Search for the cell housing the specified text and yield its (X, Y) center coordinate. 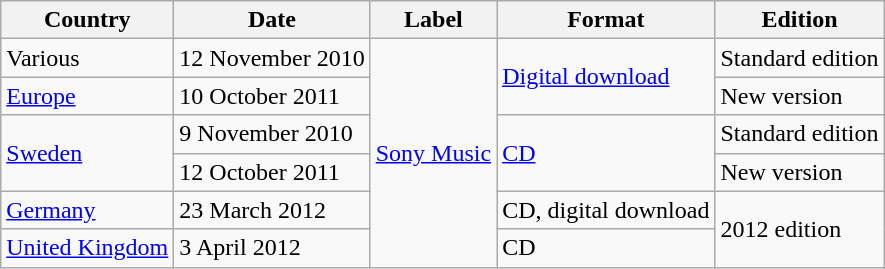
Edition (800, 20)
3 April 2012 (272, 248)
Digital download (606, 77)
Label (433, 20)
Country (88, 20)
Germany (88, 210)
9 November 2010 (272, 134)
United Kingdom (88, 248)
10 October 2011 (272, 96)
CD, digital download (606, 210)
Format (606, 20)
23 March 2012 (272, 210)
Sweden (88, 153)
Date (272, 20)
2012 edition (800, 229)
12 October 2011 (272, 172)
Sony Music (433, 153)
Europe (88, 96)
12 November 2010 (272, 58)
Various (88, 58)
